Locate the cell with the specified text and output its [x, y] center coordinate. 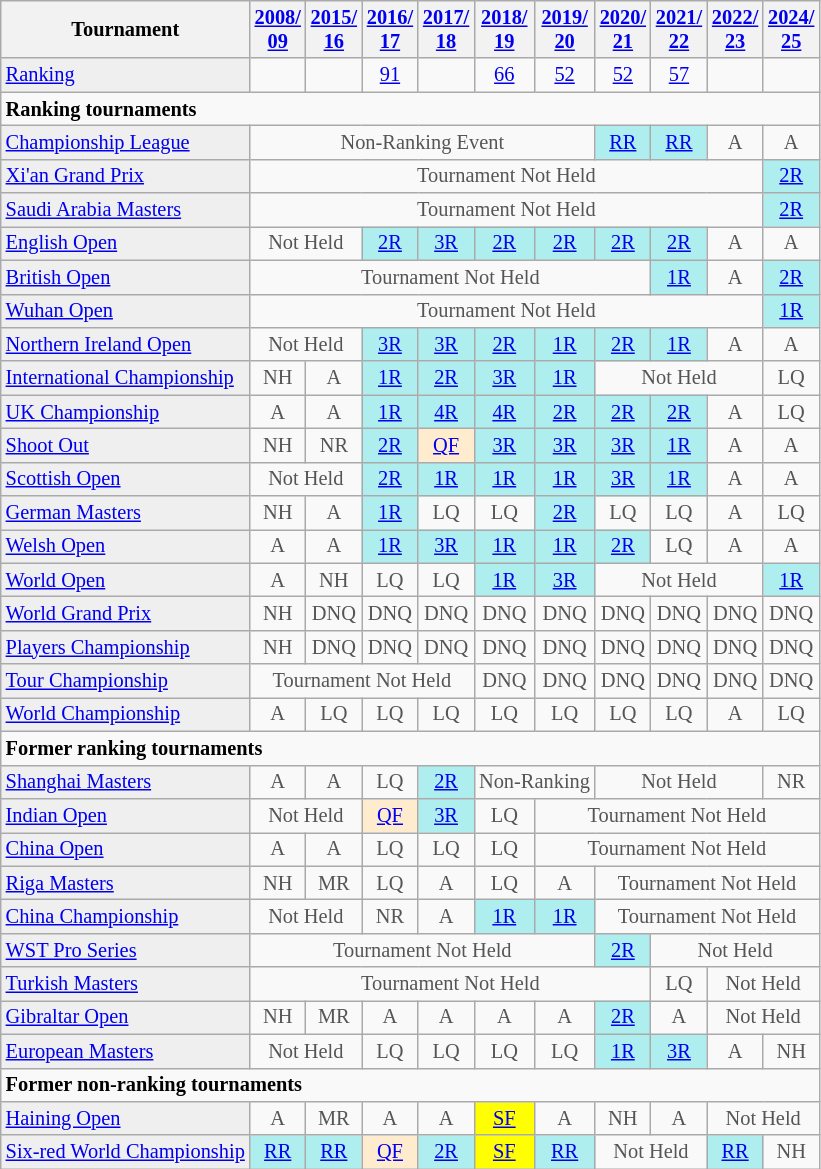
European Masters [126, 1051]
Northern Ireland Open [126, 344]
Welsh Open [126, 546]
English Open [126, 243]
Riga Masters [126, 883]
WST Pro Series [126, 950]
2017/18 [446, 29]
German Masters [126, 513]
57 [679, 75]
British Open [126, 277]
World Grand Prix [126, 613]
Tournament [126, 29]
International Championship [126, 378]
91 [390, 75]
2020/21 [623, 29]
2021/22 [679, 29]
Non-Ranking [534, 782]
Scottish Open [126, 479]
Championship League [126, 142]
Players Championship [126, 647]
China Championship [126, 916]
2022/23 [735, 29]
2018/19 [504, 29]
China Open [126, 849]
Turkish Masters [126, 984]
Haining Open [126, 1118]
Ranking tournaments [410, 109]
2008/09 [278, 29]
2015/16 [334, 29]
66 [504, 75]
Shoot Out [126, 445]
2016/17 [390, 29]
2019/20 [564, 29]
Six-red World Championship [126, 1152]
Tour Championship [126, 681]
Xi'an Grand Prix [126, 176]
UK Championship [126, 412]
Gibraltar Open [126, 1017]
Indian Open [126, 815]
Shanghai Masters [126, 782]
Former non-ranking tournaments [410, 1085]
Wuhan Open [126, 311]
World Championship [126, 714]
Saudi Arabia Masters [126, 210]
World Open [126, 580]
Ranking [126, 75]
Non-Ranking Event [422, 142]
2024/25 [791, 29]
Former ranking tournaments [410, 748]
